Determine the (X, Y) coordinate at the center of the cell enclosing the given text.  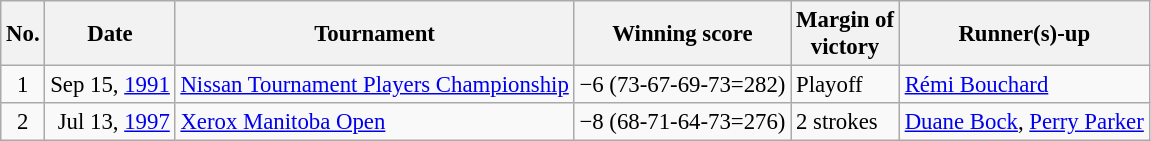
No. (23, 34)
1 (23, 85)
Margin ofvictory (846, 34)
2 strokes (846, 122)
Playoff (846, 85)
Duane Bock, Perry Parker (1024, 122)
−6 (73-67-69-73=282) (682, 85)
Tournament (374, 34)
−8 (68-71-64-73=276) (682, 122)
Runner(s)-up (1024, 34)
Rémi Bouchard (1024, 85)
Xerox Manitoba Open (374, 122)
Sep 15, 1991 (110, 85)
Nissan Tournament Players Championship (374, 85)
Jul 13, 1997 (110, 122)
2 (23, 122)
Winning score (682, 34)
Date (110, 34)
